Return the [x, y] coordinate for the center point of the cell that contains the specified text.  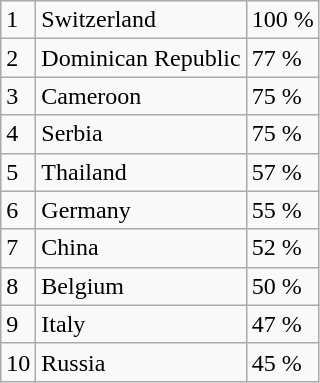
Dominican Republic [141, 58]
Thailand [141, 172]
Switzerland [141, 20]
Serbia [141, 134]
8 [18, 286]
10 [18, 362]
45 % [282, 362]
Belgium [141, 286]
50 % [282, 286]
3 [18, 96]
55 % [282, 210]
Germany [141, 210]
77 % [282, 58]
52 % [282, 248]
47 % [282, 324]
Italy [141, 324]
Cameroon [141, 96]
4 [18, 134]
China [141, 248]
9 [18, 324]
1 [18, 20]
6 [18, 210]
100 % [282, 20]
5 [18, 172]
Russia [141, 362]
2 [18, 58]
7 [18, 248]
57 % [282, 172]
